Find where the given text appears and provide that cell's center as (X, Y) coordinate. 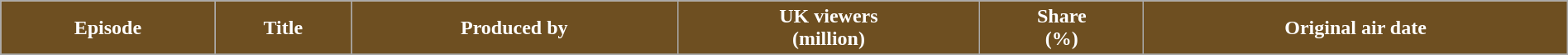
Episode (108, 28)
Produced by (514, 28)
Title (283, 28)
UK viewers(million) (829, 28)
Share(%) (1062, 28)
Original air date (1355, 28)
